Detect which cell encompasses the target text, then output its [X, Y] center coordinate. 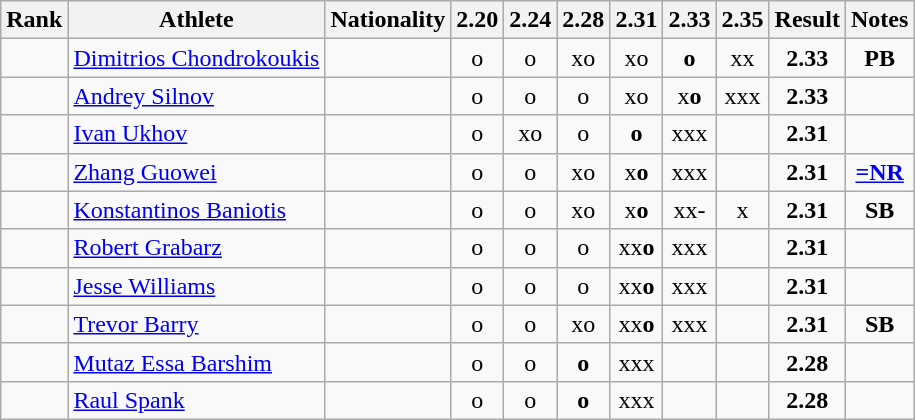
Notes [879, 20]
Result [807, 20]
Mutaz Essa Barshim [196, 362]
Jesse Williams [196, 286]
=NR [879, 172]
Dimitrios Chondrokoukis [196, 58]
Ivan Ukhov [196, 134]
Zhang Guowei [196, 172]
Trevor Barry [196, 324]
Nationality [388, 20]
Robert Grabarz [196, 248]
Rank [34, 20]
2.35 [742, 20]
Konstantinos Baniotis [196, 210]
xx [742, 58]
Raul Spank [196, 400]
Andrey Silnov [196, 96]
2.24 [530, 20]
Athlete [196, 20]
2.20 [478, 20]
PB [879, 58]
xx- [690, 210]
x [742, 210]
